Provide the (X, Y) coordinate of the cell's center where the given text is located.  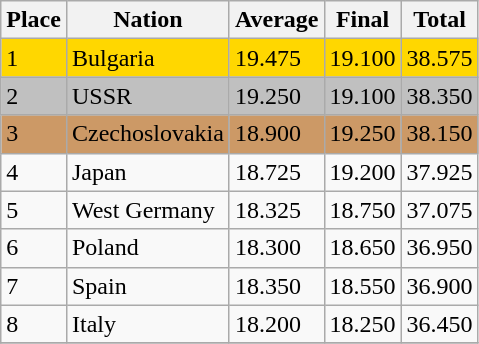
1 (34, 58)
USSR (148, 96)
Average (276, 20)
Final (362, 20)
38.150 (440, 134)
19.200 (362, 172)
37.075 (440, 210)
Place (34, 20)
38.575 (440, 58)
Bulgaria (148, 58)
18.900 (276, 134)
37.925 (440, 172)
Japan (148, 172)
Nation (148, 20)
5 (34, 210)
38.350 (440, 96)
2 (34, 96)
8 (34, 324)
36.450 (440, 324)
18.725 (276, 172)
Poland (148, 248)
18.300 (276, 248)
36.900 (440, 286)
7 (34, 286)
Italy (148, 324)
18.550 (362, 286)
Total (440, 20)
18.325 (276, 210)
3 (34, 134)
18.350 (276, 286)
Czechoslovakia (148, 134)
18.650 (362, 248)
18.250 (362, 324)
6 (34, 248)
18.200 (276, 324)
4 (34, 172)
Spain (148, 286)
West Germany (148, 210)
36.950 (440, 248)
18.750 (362, 210)
19.475 (276, 58)
